Return [X, Y] of the center of cell containing provided text 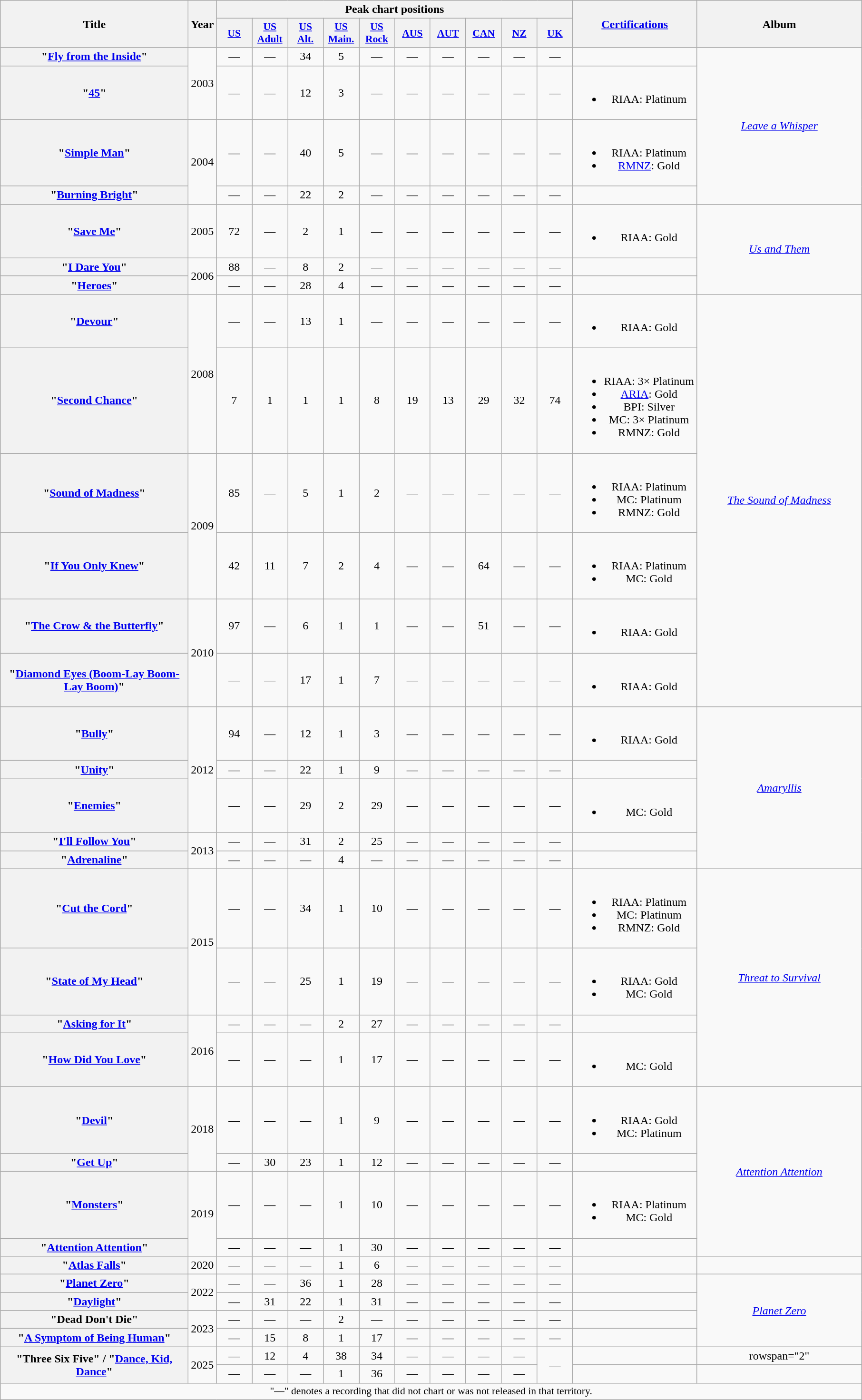
"Second Chance" [94, 401]
88 [234, 267]
"Save Me" [94, 231]
"45" [94, 92]
USAlt. [305, 33]
2020 [203, 1265]
"Devour" [94, 321]
Threat to Survival [779, 978]
2022 [203, 1292]
"If You Only Knew" [94, 566]
85 [234, 493]
Leave a Whisper [779, 126]
"How Did You Love" [94, 1060]
27 [377, 1024]
UK [555, 33]
2004 [203, 162]
RIAA: GoldMC: Gold [635, 981]
2013 [203, 851]
51 [483, 626]
RIAA: 3× PlatinumARIA: GoldBPI: SilverMC: 3× PlatinumRMNZ: Gold [635, 401]
Album [779, 24]
RIAA: GoldMC: Platinum [635, 1120]
"Diamond Eyes (Boom-Lay Boom-Lay Boom)" [94, 680]
15 [270, 1338]
42 [234, 566]
2019 [203, 1214]
Title [94, 24]
"Bully" [94, 734]
Year [203, 24]
"Monsters" [94, 1204]
US [234, 33]
2005 [203, 231]
RIAA: Platinum [635, 92]
USRock [377, 33]
38 [342, 1356]
"A Symptom of Being Human" [94, 1338]
"Sound of Madness" [94, 493]
"Get Up" [94, 1162]
"Fly from the Inside" [94, 57]
2012 [203, 770]
32 [519, 401]
"Adrenaline" [94, 860]
2025 [203, 1365]
rowspan="2" [779, 1356]
94 [234, 734]
11 [270, 566]
NZ [519, 33]
"Asking for It" [94, 1024]
2015 [203, 942]
"Planet Zero" [94, 1283]
"Burning Bright" [94, 195]
"Atlas Falls" [94, 1265]
2003 [203, 84]
Planet Zero [779, 1311]
2009 [203, 526]
"Enemies" [94, 806]
2008 [203, 373]
"Heroes" [94, 285]
40 [305, 153]
AUT [448, 33]
"I Dare You" [94, 267]
"State of My Head" [94, 981]
64 [483, 566]
CAN [483, 33]
97 [234, 626]
2018 [203, 1129]
"Attention Attention" [94, 1247]
The Sound of Madness [779, 500]
"—" denotes a recording that did not chart or was not released in that territory. [431, 1391]
Peak chart positions [395, 10]
2023 [203, 1329]
RIAA: PlatinumRMNZ: Gold [635, 153]
Attention Attention [779, 1171]
"Unity" [94, 770]
Certifications [635, 24]
USAdult [270, 33]
2016 [203, 1050]
"Daylight" [94, 1302]
2010 [203, 653]
"The Crow & the Butterfly" [94, 626]
"Cut the Cord" [94, 909]
"Three Six Five" / "Dance, Kid, Dance" [94, 1365]
"I'll Follow You" [94, 842]
USMain. [342, 33]
2006 [203, 276]
"Dead Don't Die" [94, 1320]
23 [305, 1162]
Us and Them [779, 249]
"Simple Man" [94, 153]
"Devil" [94, 1120]
74 [555, 401]
AUS [412, 33]
Amaryllis [779, 788]
72 [234, 231]
